Output the [x, y] coordinate of the center of the cell containing the given text.  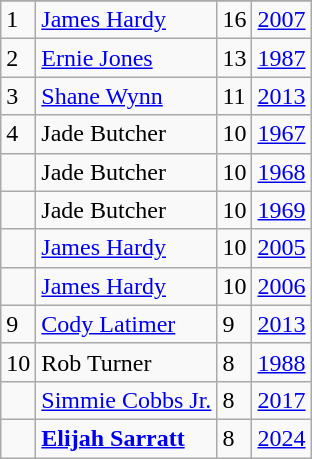
2017 [282, 400]
Ernie Jones [126, 58]
1 [18, 20]
Simmie Cobbs Jr. [126, 400]
11 [234, 96]
2024 [282, 438]
2005 [282, 248]
13 [234, 58]
1967 [282, 134]
2 [18, 58]
1968 [282, 172]
3 [18, 96]
1969 [282, 210]
1988 [282, 362]
1987 [282, 58]
Shane Wynn [126, 96]
2006 [282, 286]
Rob Turner [126, 362]
Elijah Sarratt [126, 438]
4 [18, 134]
Cody Latimer [126, 324]
16 [234, 20]
2007 [282, 20]
